Capture the cell that displays the provided text and extract its [X, Y] central coordinate. 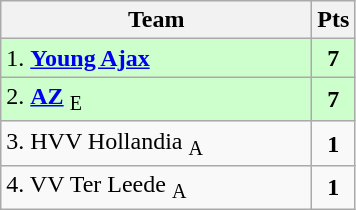
Team [156, 20]
2. AZ E [156, 99]
1. Young Ajax [156, 58]
3. HVV Hollandia A [156, 143]
4. VV Ter Leede A [156, 188]
Pts [334, 20]
